Return [x, y] of the center of cell containing provided text 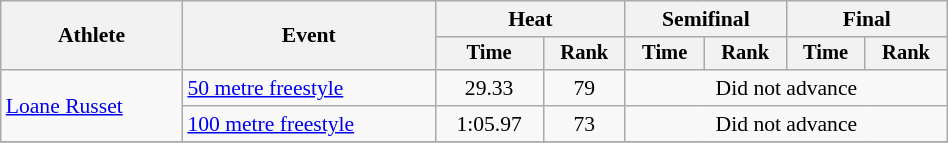
Loane Russet [92, 106]
50 metre freestyle [308, 88]
Final [866, 19]
73 [584, 124]
1:05.97 [489, 124]
Heat [530, 19]
Athlete [92, 36]
79 [584, 88]
29.33 [489, 88]
Semifinal [706, 19]
100 metre freestyle [308, 124]
Event [308, 36]
